Extract the [x, y] coordinate from the center of the cell holding the provided text.  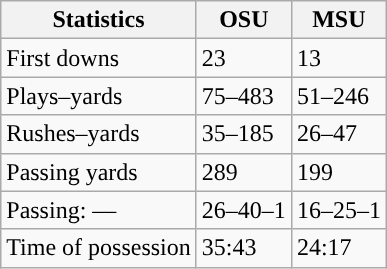
199 [338, 172]
23 [244, 58]
75–483 [244, 96]
OSU [244, 20]
26–47 [338, 134]
16–25–1 [338, 210]
Passing yards [99, 172]
35:43 [244, 248]
Passing: –– [99, 210]
MSU [338, 20]
Plays–yards [99, 96]
Time of possession [99, 248]
35–185 [244, 134]
51–246 [338, 96]
Statistics [99, 20]
First downs [99, 58]
Rushes–yards [99, 134]
289 [244, 172]
26–40–1 [244, 210]
24:17 [338, 248]
13 [338, 58]
